Extract the [X, Y] coordinate from the center of the cell holding the provided text.  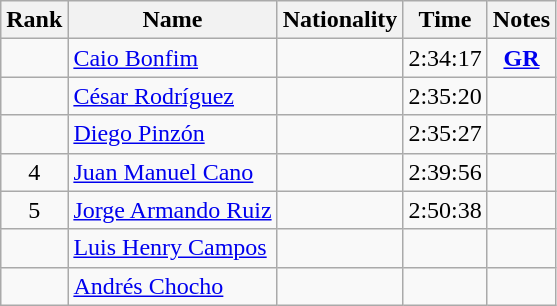
Name [172, 20]
Jorge Armando Ruiz [172, 210]
2:35:20 [445, 96]
Caio Bonfim [172, 58]
Time [445, 20]
4 [34, 172]
2:35:27 [445, 134]
2:34:17 [445, 58]
2:50:38 [445, 210]
Luis Henry Campos [172, 248]
Diego Pinzón [172, 134]
Rank [34, 20]
2:39:56 [445, 172]
Notes [521, 20]
5 [34, 210]
César Rodríguez [172, 96]
Andrés Chocho [172, 286]
Nationality [340, 20]
GR [521, 58]
Juan Manuel Cano [172, 172]
